Detect which cell encompasses the target text, then output its [x, y] center coordinate. 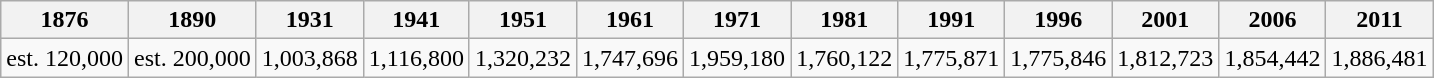
1941 [416, 20]
1971 [738, 20]
est. 120,000 [65, 58]
1931 [310, 20]
1996 [1058, 20]
1,886,481 [1380, 58]
1,854,442 [1272, 58]
1,775,871 [952, 58]
1981 [844, 20]
1,747,696 [630, 58]
1,760,122 [844, 58]
1,116,800 [416, 58]
2011 [1380, 20]
1,003,868 [310, 58]
2001 [1166, 20]
1,959,180 [738, 58]
1890 [192, 20]
1876 [65, 20]
1,320,232 [522, 58]
1,775,846 [1058, 58]
2006 [1272, 20]
1,812,723 [1166, 58]
1951 [522, 20]
1961 [630, 20]
est. 200,000 [192, 58]
1991 [952, 20]
